Output the (X, Y) coordinate of the center of the cell containing the given text.  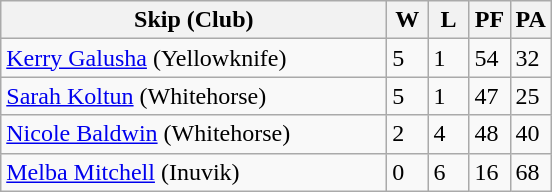
25 (530, 96)
48 (490, 134)
6 (448, 172)
47 (490, 96)
16 (490, 172)
L (448, 20)
2 (408, 134)
68 (530, 172)
Skip (Club) (194, 20)
PA (530, 20)
32 (530, 58)
Kerry Galusha (Yellowknife) (194, 58)
40 (530, 134)
0 (408, 172)
W (408, 20)
54 (490, 58)
PF (490, 20)
Sarah Koltun (Whitehorse) (194, 96)
4 (448, 134)
Melba Mitchell (Inuvik) (194, 172)
Nicole Baldwin (Whitehorse) (194, 134)
